Find where the given text appears and provide that cell's center as [x, y] coordinate. 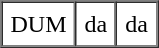
DUM [39, 24]
